Return the [x, y] coordinate for the center point of the cell that contains the specified text.  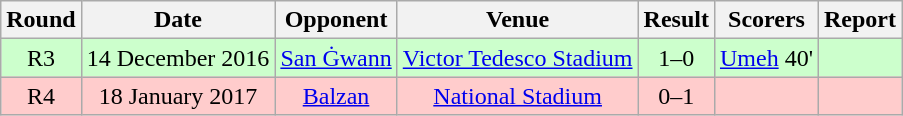
14 December 2016 [178, 58]
Result [676, 20]
Scorers [766, 20]
18 January 2017 [178, 96]
Opponent [336, 20]
Date [178, 20]
R4 [41, 96]
R3 [41, 58]
San Ġwann [336, 58]
0–1 [676, 96]
Venue [518, 20]
Round [41, 20]
Umeh 40' [766, 58]
National Stadium [518, 96]
1–0 [676, 58]
Balzan [336, 96]
Victor Tedesco Stadium [518, 58]
Report [860, 20]
